Pinpoint the cell where the given text exists, returning its [x, y] midpoint coordinate. 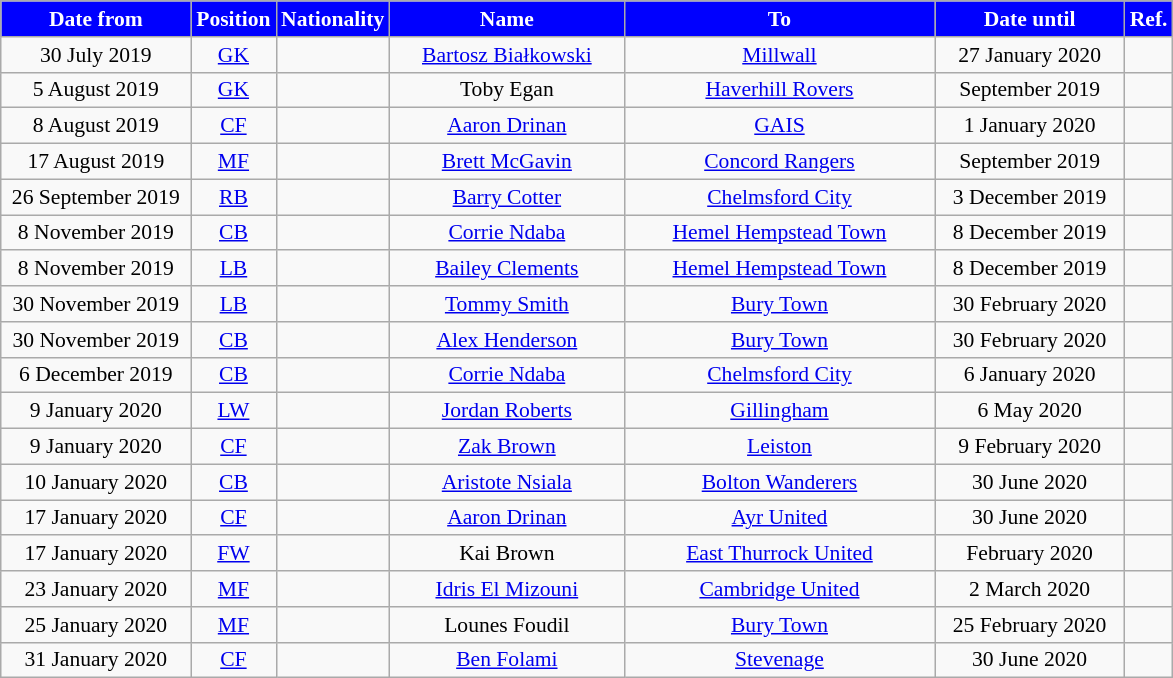
6 May 2020 [1030, 411]
RB [234, 197]
Kai Brown [506, 554]
Bailey Clements [506, 269]
25 January 2020 [96, 625]
Millwall [779, 55]
Haverhill Rovers [779, 90]
Cambridge United [779, 589]
Name [506, 19]
Aristote Nsiala [506, 482]
February 2020 [1030, 554]
23 January 2020 [96, 589]
Barry Cotter [506, 197]
Date until [1030, 19]
Jordan Roberts [506, 411]
Concord Rangers [779, 162]
Ben Folami [506, 660]
10 January 2020 [96, 482]
31 January 2020 [96, 660]
Stevenage [779, 660]
Idris El Mizouni [506, 589]
Nationality [332, 19]
Tommy Smith [506, 304]
6 January 2020 [1030, 375]
5 August 2019 [96, 90]
30 July 2019 [96, 55]
Position [234, 19]
27 January 2020 [1030, 55]
Lounes Foudil [506, 625]
3 December 2019 [1030, 197]
26 September 2019 [96, 197]
Alex Henderson [506, 340]
1 January 2020 [1030, 126]
Leiston [779, 447]
Bolton Wanderers [779, 482]
LW [234, 411]
Ref. [1149, 19]
25 February 2020 [1030, 625]
To [779, 19]
17 August 2019 [96, 162]
GAIS [779, 126]
Gillingham [779, 411]
2 March 2020 [1030, 589]
Bartosz Białkowski [506, 55]
East Thurrock United [779, 554]
Brett McGavin [506, 162]
6 December 2019 [96, 375]
Toby Egan [506, 90]
FW [234, 554]
8 August 2019 [96, 126]
Ayr United [779, 518]
Date from [96, 19]
9 February 2020 [1030, 447]
Zak Brown [506, 447]
